Detect which cell encompasses the target text, then output its (X, Y) center coordinate. 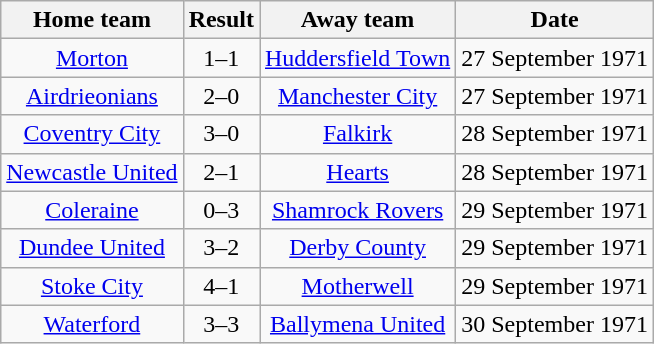
3–0 (221, 134)
Dundee United (92, 248)
Manchester City (358, 96)
3–3 (221, 324)
Date (555, 20)
1–1 (221, 58)
Coventry City (92, 134)
Huddersfield Town (358, 58)
Morton (92, 58)
Airdrieonians (92, 96)
2–0 (221, 96)
Home team (92, 20)
Away team (358, 20)
Result (221, 20)
Derby County (358, 248)
0–3 (221, 210)
30 September 1971 (555, 324)
Falkirk (358, 134)
Coleraine (92, 210)
Ballymena United (358, 324)
Stoke City (92, 286)
Hearts (358, 172)
Waterford (92, 324)
Motherwell (358, 286)
4–1 (221, 286)
Newcastle United (92, 172)
3–2 (221, 248)
2–1 (221, 172)
Shamrock Rovers (358, 210)
